Determine the [X, Y] coordinate at the center of the cell enclosing the given text.  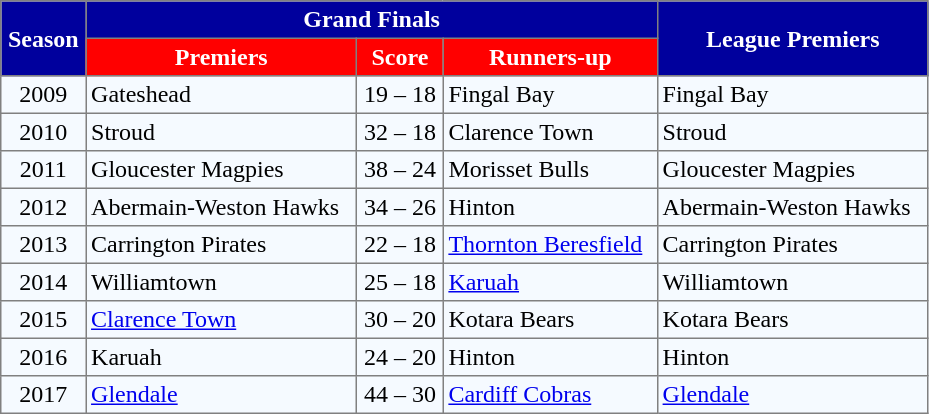
Score [400, 57]
Grand Finals [372, 20]
2015 [44, 320]
32 – 18 [400, 132]
30 – 20 [400, 320]
2012 [44, 207]
League Premiers [792, 38]
19 – 18 [400, 95]
Thornton Beresfield [550, 245]
Gateshead [222, 95]
2009 [44, 95]
2014 [44, 282]
Cardiff Cobras [550, 395]
24 – 20 [400, 357]
38 – 24 [400, 170]
2010 [44, 132]
25 – 18 [400, 282]
Season [44, 38]
Morisset Bulls [550, 170]
34 – 26 [400, 207]
Runners-up [550, 57]
44 – 30 [400, 395]
Premiers [222, 57]
2017 [44, 395]
2016 [44, 357]
22 – 18 [400, 245]
2011 [44, 170]
2013 [44, 245]
